Detect which cell encompasses the target text, then output its [x, y] center coordinate. 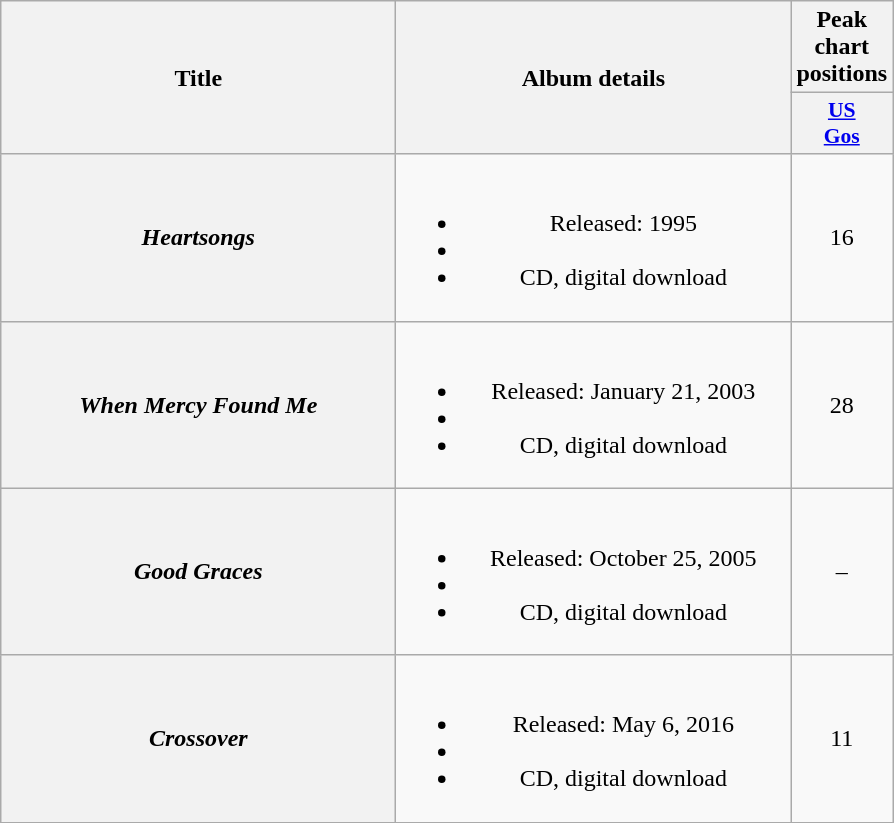
28 [842, 404]
Released: May 6, 2016CD, digital download [594, 738]
Album details [594, 78]
Good Graces [198, 572]
Crossover [198, 738]
Peak chart positions [842, 47]
Heartsongs [198, 238]
Released: 1995CD, digital download [594, 238]
11 [842, 738]
Released: January 21, 2003CD, digital download [594, 404]
USGos [842, 124]
When Mercy Found Me [198, 404]
Released: October 25, 2005CD, digital download [594, 572]
16 [842, 238]
– [842, 572]
Title [198, 78]
